Find where the given text appears and provide that cell's center as (X, Y) coordinate. 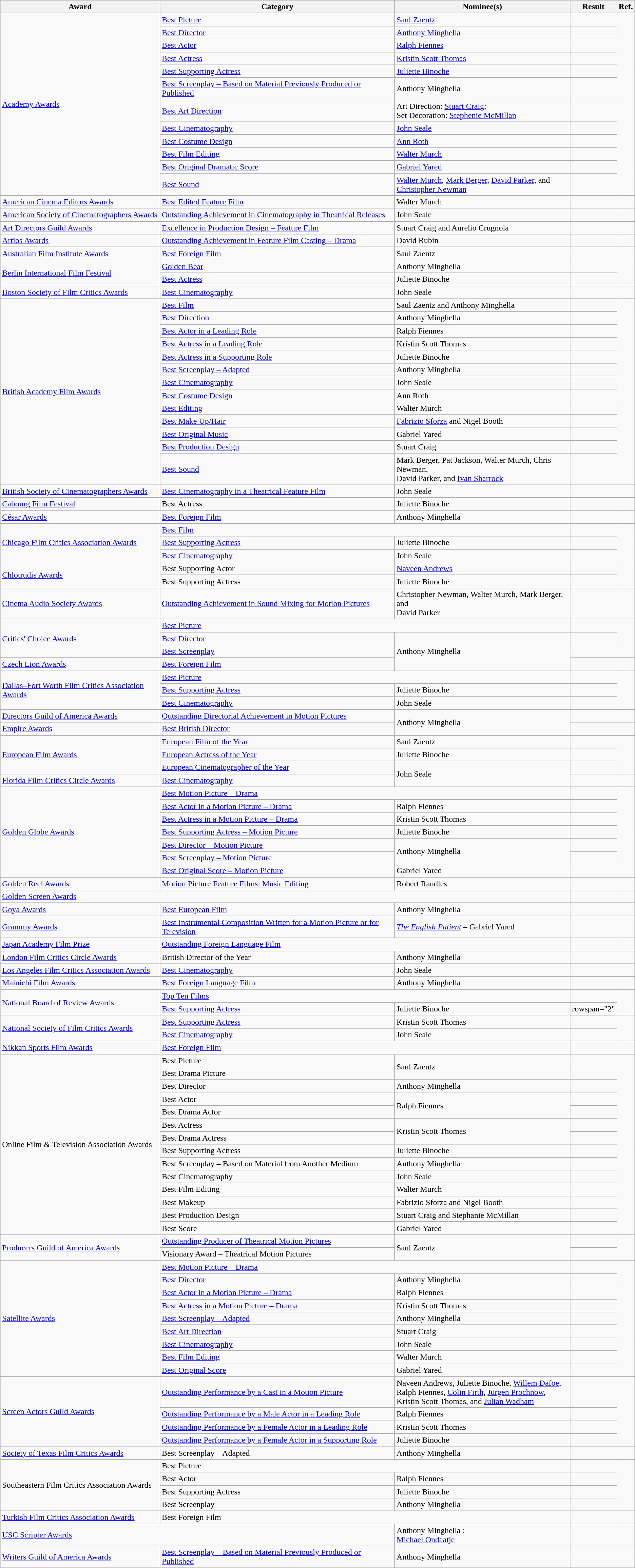
Saul Zaentz and Anthony Minghella (482, 305)
Best Original Music (277, 434)
European Cinematographer of the Year (277, 767)
Southeastern Film Critics Association Awards (80, 1485)
Best Original Score – Motion Picture (277, 871)
Stuart Craig and Aurelio Crugnola (482, 228)
Top Ten Films (365, 996)
Best Editing (277, 408)
Outstanding Achievement in Cinematography in Theatrical Releases (277, 215)
Critics' Choice Awards (80, 638)
Online Film & Television Association Awards (80, 1144)
Academy Awards (80, 104)
Best Supporting Actor (277, 568)
Japan Academy Film Prize (80, 944)
Visionary Award – Theatrical Motion Pictures (277, 1254)
David Rubin (482, 241)
Artios Awards (80, 241)
Best Screenplay – Based on Material from Another Medium (277, 1164)
Best Makeup (277, 1202)
Best Original Score (277, 1370)
Nikkan Sports Film Awards (80, 1047)
Best Drama Actor (277, 1112)
British Society of Cinematographers Awards (80, 491)
Florida Film Critics Circle Awards (80, 780)
Chicago Film Critics Association Awards (80, 543)
Chlotrudis Awards (80, 575)
rowspan="2" (594, 1009)
Naveen Andrews, Juliette Binoche, Willem Dafoe, Ralph Fiennes, Colin Firth, Jürgen Prochnow, Kristin Scott Thomas, and Julian Wadham (482, 1392)
The English Patient – Gabriel Yared (482, 927)
Art Directors Guild Awards (80, 228)
Category (277, 7)
Best Supporting Actress – Motion Picture (277, 832)
European Film of the Year (277, 742)
Best British Director (277, 729)
Producers Guild of America Awards (80, 1247)
Turkish Film Critics Association Awards (80, 1517)
Screen Actors Guild Awards (80, 1411)
Outstanding Performance by a Female Actor in a Leading Role (277, 1427)
National Board of Review Awards (80, 1002)
Outstanding Performance by a Cast in a Motion Picture (277, 1392)
National Society of Film Critics Awards (80, 1028)
Best European Film (277, 909)
Best Make Up/Hair (277, 421)
Best Drama Actress (277, 1138)
Los Angeles Film Critics Association Awards (80, 970)
Nominee(s) (482, 7)
Best Instrumental Composition Written for a Motion Picture or for Television (277, 927)
Best Edited Feature Film (277, 202)
Stuart Craig and Stephanie McMillan (482, 1215)
Golden Globe Awards (80, 832)
Outstanding Foreign Language Film (365, 944)
Best Cinematography in a Theatrical Feature Film (277, 491)
Best Actor in a Leading Role (277, 331)
European Actress of the Year (277, 755)
Directors Guild of America Awards (80, 716)
British Director of the Year (277, 957)
Best Original Dramatic Score (277, 167)
Best Drama Picture (277, 1073)
Cinema Audio Society Awards (80, 603)
Outstanding Achievement in Feature Film Casting – Drama (277, 241)
Writers Guild of America Awards (80, 1557)
Best Score (277, 1228)
American Cinema Editors Awards (80, 202)
British Academy Film Awards (80, 392)
Golden Reel Awards (80, 884)
Art Direction: Stuart Craig; Set Decoration: Stephenie McMillan (482, 110)
Outstanding Performance by a Male Actor in a Leading Role (277, 1414)
Outstanding Achievement in Sound Mixing for Motion Pictures (277, 603)
London Film Critics Circle Awards (80, 957)
Satellite Awards (80, 1319)
USC Scripter Awards (197, 1535)
Best Director – Motion Picture (277, 845)
Dallas–Fort Worth Film Critics Association Awards (80, 690)
Anthony Minghella ; Michael Ondaatje (482, 1535)
Walter Murch, Mark Berger, David Parker, and Christopher Newman (482, 184)
Motion Picture Feature Films: Music Editing (277, 884)
Best Foreign Language Film (277, 983)
Naveen Andrews (482, 568)
European Film Awards (80, 755)
Award (80, 7)
Empire Awards (80, 729)
Society of Texas Film Critics Awards (80, 1453)
Outstanding Performance by a Female Actor in a Supporting Role (277, 1440)
Outstanding Producer of Theatrical Motion Pictures (277, 1241)
Best Actress in a Supporting Role (277, 357)
Australian Film Institute Awards (80, 254)
Czech Lion Awards (80, 664)
Best Direction (277, 318)
Best Screenplay – Motion Picture (277, 858)
Outstanding Directorial Achievement in Motion Pictures (277, 716)
Berlin International Film Festival (80, 273)
Goya Awards (80, 909)
Boston Society of Film Critics Awards (80, 292)
Grammy Awards (80, 927)
Christopher Newman, Walter Murch, Mark Berger, and David Parker (482, 603)
Golden Screen Awards (285, 897)
Mark Berger, Pat Jackson, Walter Murch, Chris Newman, David Parker, and Ivan Sharrock (482, 469)
Ref. (626, 7)
Mainichi Film Awards (80, 983)
Excellence in Production Design – Feature Film (277, 228)
César Awards (80, 517)
Robert Randles (482, 884)
Cabourg Film Festival (80, 504)
American Society of Cinematographers Awards (80, 215)
Best Actress in a Leading Role (277, 344)
Golden Bear (277, 266)
Result (594, 7)
